Determine the (X, Y) coordinate at the center of the cell enclosing the given text.  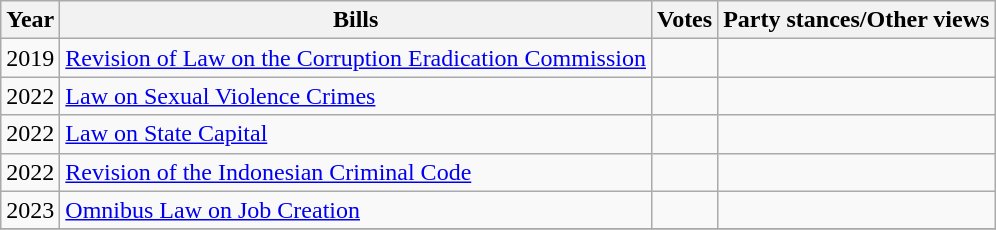
Revision of Law on the Corruption Eradication Commission (356, 58)
Party stances/Other views (856, 20)
2023 (30, 210)
Bills (356, 20)
Law on State Capital (356, 134)
Law on Sexual Violence Crimes (356, 96)
Votes (684, 20)
2019 (30, 58)
Revision of the Indonesian Criminal Code (356, 172)
Omnibus Law on Job Creation (356, 210)
Year (30, 20)
